Identify which cell holds the provided text, then report its (x, y) central coordinate. 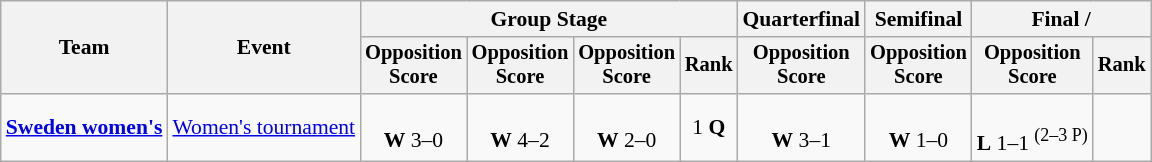
W 1–0 (918, 128)
W 4–2 (520, 128)
Event (264, 48)
Semifinal (918, 19)
Sweden women's (84, 128)
W 2–0 (626, 128)
Team (84, 48)
W 3–0 (414, 128)
Final / (1062, 19)
1 Q (709, 128)
L 1–1 (2–3 P) (1032, 128)
Women's tournament (264, 128)
Quarterfinal (801, 19)
Group Stage (548, 19)
W 3–1 (801, 128)
